Scan for the cell matching the given text and deliver its [X, Y] coordinate at center. 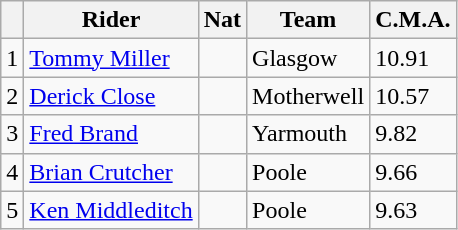
1 [12, 58]
10.57 [413, 96]
Derick Close [111, 96]
Brian Crutcher [111, 172]
4 [12, 172]
10.91 [413, 58]
9.82 [413, 134]
Yarmouth [308, 134]
Motherwell [308, 96]
3 [12, 134]
5 [12, 210]
Team [308, 20]
C.M.A. [413, 20]
Tommy Miller [111, 58]
Fred Brand [111, 134]
9.63 [413, 210]
Ken Middleditch [111, 210]
2 [12, 96]
Glasgow [308, 58]
Nat [222, 20]
9.66 [413, 172]
Rider [111, 20]
